Pinpoint the cell where the given text exists, returning its (x, y) midpoint coordinate. 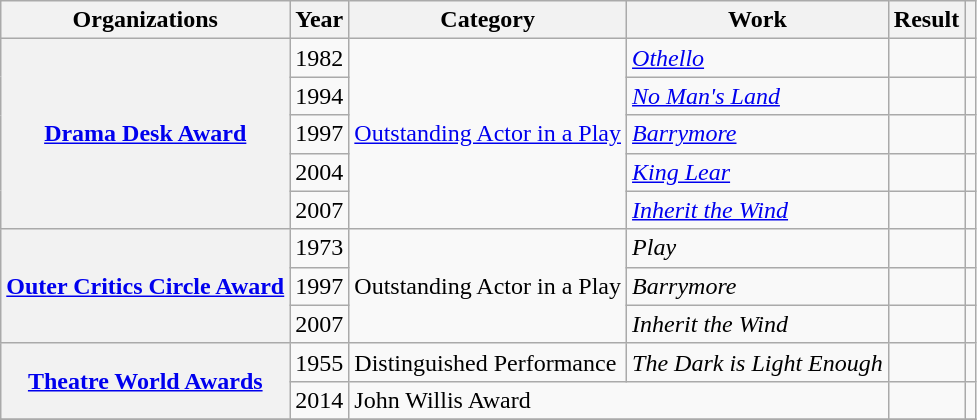
1982 (320, 58)
Othello (758, 58)
John Willis Award (618, 400)
Organizations (146, 20)
Play (758, 248)
1973 (320, 248)
Drama Desk Award (146, 134)
Theatre World Awards (146, 381)
2014 (320, 400)
The Dark is Light Enough (758, 362)
1994 (320, 96)
No Man's Land (758, 96)
2004 (320, 172)
Distinguished Performance (488, 362)
Work (758, 20)
Category (488, 20)
Result (926, 20)
King Lear (758, 172)
1955 (320, 362)
Outer Critics Circle Award (146, 286)
Year (320, 20)
